Identify which cell holds the provided text, then report its (x, y) central coordinate. 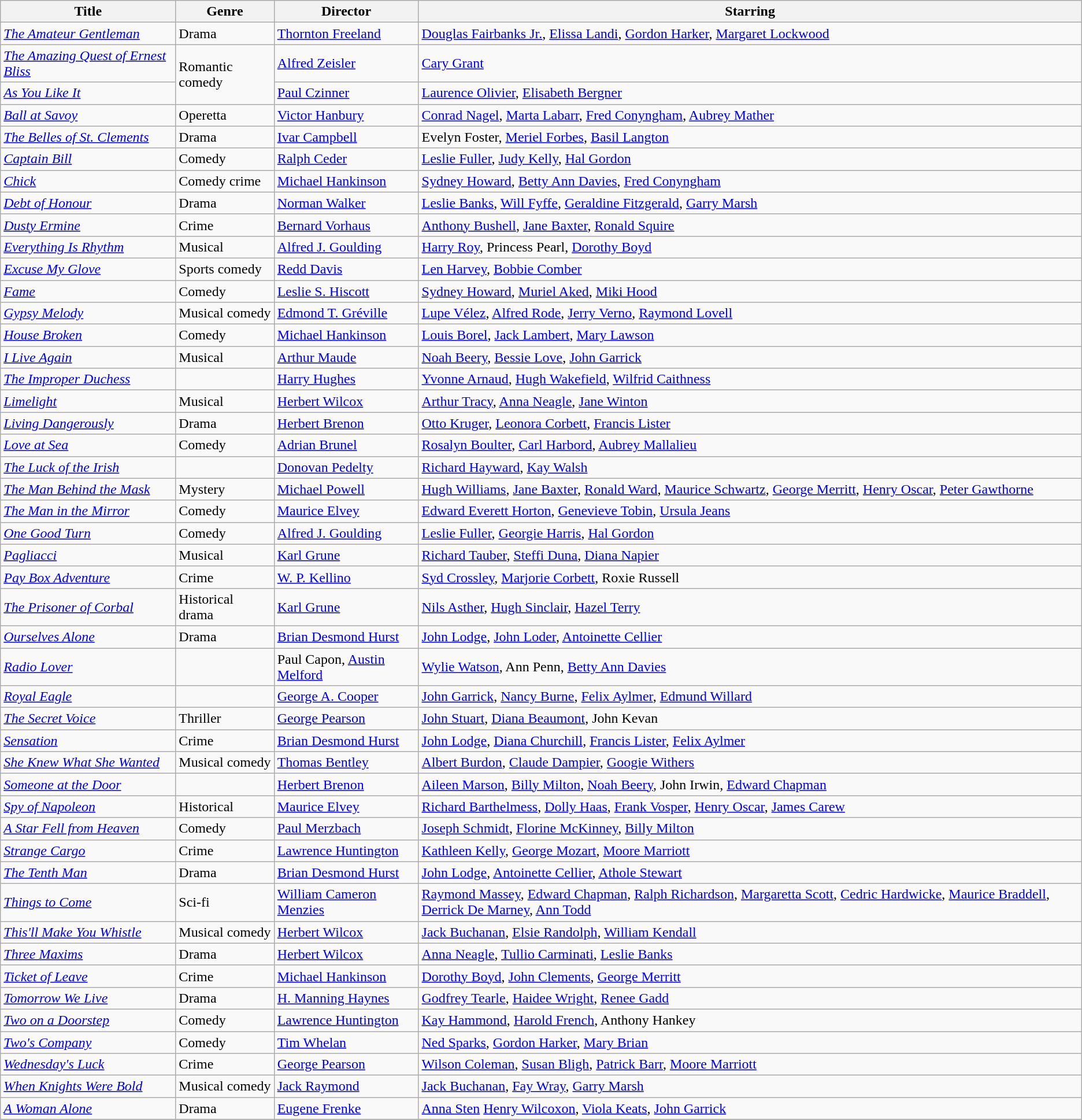
The Amazing Quest of Ernest Bliss (88, 64)
Royal Eagle (88, 697)
Aileen Marson, Billy Milton, Noah Beery, John Irwin, Edward Chapman (750, 785)
Richard Hayward, Kay Walsh (750, 467)
Arthur Tracy, Anna Neagle, Jane Winton (750, 401)
Jack Raymond (346, 1086)
Mystery (225, 489)
Two's Company (88, 1043)
Hugh Williams, Jane Baxter, Ronald Ward, Maurice Schwartz, George Merritt, Henry Oscar, Peter Gawthorne (750, 489)
Leslie Banks, Will Fyffe, Geraldine Fitzgerald, Garry Marsh (750, 203)
Laurence Olivier, Elisabeth Bergner (750, 93)
Syd Crossley, Marjorie Corbett, Roxie Russell (750, 577)
Historical (225, 807)
Tomorrow We Live (88, 998)
A Woman Alone (88, 1108)
Yvonne Arnaud, Hugh Wakefield, Wilfrid Caithness (750, 379)
Raymond Massey, Edward Chapman, Ralph Richardson, Margaretta Scott, Cedric Hardwicke, Maurice Braddell, Derrick De Marney, Ann Todd (750, 902)
Wilson Coleman, Susan Bligh, Patrick Barr, Moore Marriott (750, 1064)
Lupe Vélez, Alfred Rode, Jerry Verno, Raymond Lovell (750, 313)
Arthur Maude (346, 357)
Everything Is Rhythm (88, 247)
Ticket of Leave (88, 976)
Nils Asther, Hugh Sinclair, Hazel Terry (750, 607)
W. P. Kellino (346, 577)
Romantic comedy (225, 74)
Paul Merzbach (346, 829)
Strange Cargo (88, 851)
One Good Turn (88, 533)
I Live Again (88, 357)
Captain Bill (88, 159)
Two on a Doorstep (88, 1020)
Redd Davis (346, 269)
Bernard Vorhaus (346, 225)
Tim Whelan (346, 1043)
John Lodge, Antoinette Cellier, Athole Stewart (750, 873)
Wednesday's Luck (88, 1064)
Wylie Watson, Ann Penn, Betty Ann Davies (750, 666)
Jack Buchanan, Elsie Randolph, William Kendall (750, 932)
Things to Come (88, 902)
Anthony Bushell, Jane Baxter, Ronald Squire (750, 225)
When Knights Were Bold (88, 1086)
Cary Grant (750, 64)
Pay Box Adventure (88, 577)
Richard Barthelmess, Dolly Haas, Frank Vosper, Henry Oscar, James Carew (750, 807)
Dorothy Boyd, John Clements, George Merritt (750, 976)
Thriller (225, 719)
Thornton Freeland (346, 34)
John Lodge, John Loder, Antoinette Cellier (750, 637)
Three Maxims (88, 954)
Comedy crime (225, 181)
The Prisoner of Corbal (88, 607)
Ralph Ceder (346, 159)
Harry Hughes (346, 379)
John Lodge, Diana Churchill, Francis Lister, Felix Aylmer (750, 741)
Genre (225, 12)
As You Like It (88, 93)
A Star Fell from Heaven (88, 829)
Paul Czinner (346, 93)
Douglas Fairbanks Jr., Elissa Landi, Gordon Harker, Margaret Lockwood (750, 34)
Kay Hammond, Harold French, Anthony Hankey (750, 1020)
Thomas Bentley (346, 763)
Godfrey Tearle, Haidee Wright, Renee Gadd (750, 998)
Richard Tauber, Steffi Duna, Diana Napier (750, 555)
Excuse My Glove (88, 269)
Sci-fi (225, 902)
Gypsy Melody (88, 313)
George A. Cooper (346, 697)
Leslie Fuller, Judy Kelly, Hal Gordon (750, 159)
The Secret Voice (88, 719)
Paul Capon, Austin Melford (346, 666)
Norman Walker (346, 203)
Fame (88, 291)
Ourselves Alone (88, 637)
Victor Hanbury (346, 115)
Joseph Schmidt, Florine McKinney, Billy Milton (750, 829)
Sensation (88, 741)
Sydney Howard, Betty Ann Davies, Fred Conyngham (750, 181)
Director (346, 12)
John Garrick, Nancy Burne, Felix Aylmer, Edmund Willard (750, 697)
Evelyn Foster, Meriel Forbes, Basil Langton (750, 137)
Ball at Savoy (88, 115)
Someone at the Door (88, 785)
Radio Lover (88, 666)
Adrian Brunel (346, 445)
Starring (750, 12)
She Knew What She Wanted (88, 763)
House Broken (88, 335)
The Tenth Man (88, 873)
Edmond T. Gréville (346, 313)
Sydney Howard, Muriel Aked, Miki Hood (750, 291)
Eugene Frenke (346, 1108)
The Luck of the Irish (88, 467)
Louis Borel, Jack Lambert, Mary Lawson (750, 335)
Living Dangerously (88, 423)
Anna Sten Henry Wilcoxon, Viola Keats, John Garrick (750, 1108)
Michael Powell (346, 489)
The Improper Duchess (88, 379)
The Amateur Gentleman (88, 34)
Rosalyn Boulter, Carl Harbord, Aubrey Mallalieu (750, 445)
This'll Make You Whistle (88, 932)
The Belles of St. Clements (88, 137)
Pagliacci (88, 555)
Donovan Pedelty (346, 467)
Operetta (225, 115)
Debt of Honour (88, 203)
The Man in the Mirror (88, 511)
Title (88, 12)
Otto Kruger, Leonora Corbett, Francis Lister (750, 423)
Ivar Campbell (346, 137)
Anna Neagle, Tullio Carminati, Leslie Banks (750, 954)
Edward Everett Horton, Genevieve Tobin, Ursula Jeans (750, 511)
Harry Roy, Princess Pearl, Dorothy Boyd (750, 247)
H. Manning Haynes (346, 998)
Noah Beery, Bessie Love, John Garrick (750, 357)
Historical drama (225, 607)
Chick (88, 181)
Sports comedy (225, 269)
Spy of Napoleon (88, 807)
Dusty Ermine (88, 225)
Leslie Fuller, Georgie Harris, Hal Gordon (750, 533)
Kathleen Kelly, George Mozart, Moore Marriott (750, 851)
Limelight (88, 401)
William Cameron Menzies (346, 902)
The Man Behind the Mask (88, 489)
John Stuart, Diana Beaumont, John Kevan (750, 719)
Ned Sparks, Gordon Harker, Mary Brian (750, 1043)
Conrad Nagel, Marta Labarr, Fred Conyngham, Aubrey Mather (750, 115)
Alfred Zeisler (346, 64)
Jack Buchanan, Fay Wray, Garry Marsh (750, 1086)
Love at Sea (88, 445)
Albert Burdon, Claude Dampier, Googie Withers (750, 763)
Leslie S. Hiscott (346, 291)
Len Harvey, Bobbie Comber (750, 269)
